Search for the cell housing the specified text and yield its (X, Y) center coordinate. 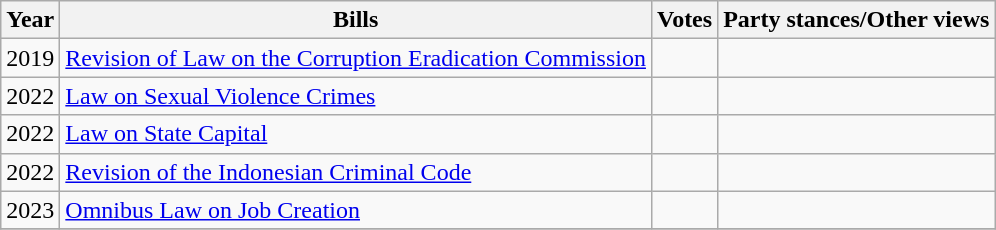
Bills (356, 20)
2023 (30, 210)
Omnibus Law on Job Creation (356, 210)
Law on Sexual Violence Crimes (356, 96)
Revision of the Indonesian Criminal Code (356, 172)
2019 (30, 58)
Revision of Law on the Corruption Eradication Commission (356, 58)
Law on State Capital (356, 134)
Party stances/Other views (856, 20)
Year (30, 20)
Votes (684, 20)
